Extract the (X, Y) coordinate from the center of the cell holding the provided text.  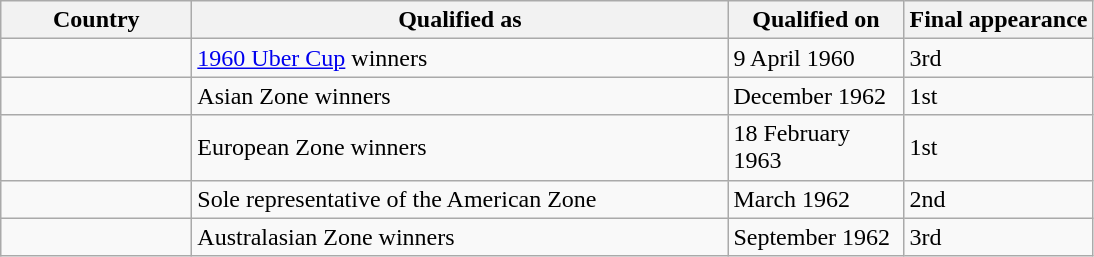
Final appearance (998, 20)
1960 Uber Cup winners (460, 58)
18 February 1963 (816, 148)
Country (96, 20)
2nd (998, 199)
Asian Zone winners (460, 96)
European Zone winners (460, 148)
9 April 1960 (816, 58)
Qualified on (816, 20)
Qualified as (460, 20)
September 1962 (816, 237)
Australasian Zone winners (460, 237)
March 1962 (816, 199)
Sole representative of the American Zone (460, 199)
December 1962 (816, 96)
